Search for the cell housing the specified text and yield its [x, y] center coordinate. 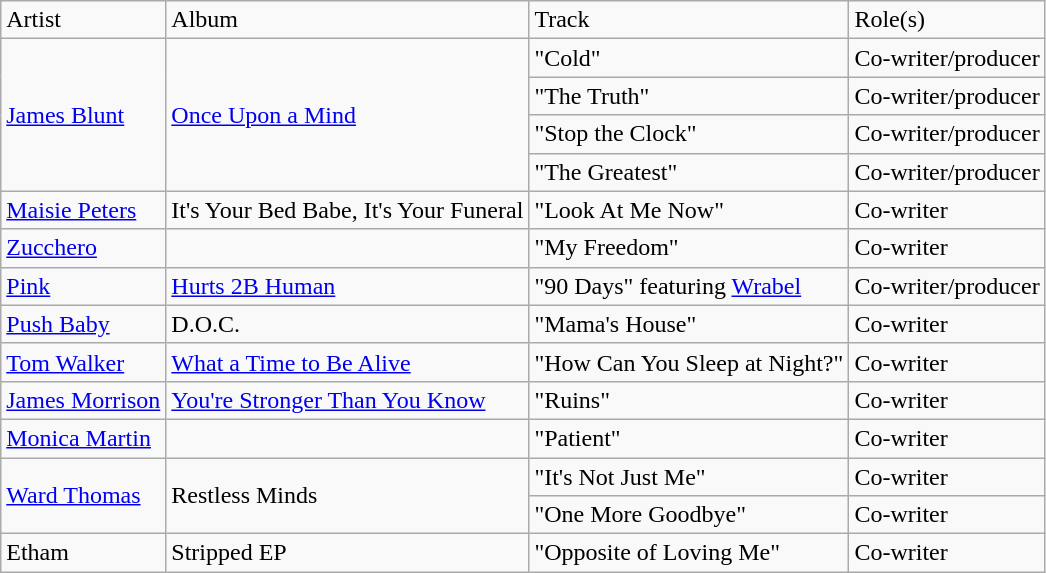
Role(s) [947, 20]
Zucchero [84, 248]
Hurts 2B Human [348, 286]
"Look At Me Now" [689, 210]
"The Greatest" [689, 172]
"My Freedom" [689, 248]
"Patient" [689, 438]
"Stop the Clock" [689, 134]
Tom Walker [84, 362]
Artist [84, 20]
James Blunt [84, 115]
"Mama's House" [689, 324]
You're Stronger Than You Know [348, 400]
Push Baby [84, 324]
What a Time to Be Alive [348, 362]
"The Truth" [689, 96]
Album [348, 20]
Track [689, 20]
"Ruins" [689, 400]
D.O.C. [348, 324]
"Cold" [689, 58]
It's Your Bed Babe, It's Your Funeral [348, 210]
Once Upon a Mind [348, 115]
"How Can You Sleep at Night?" [689, 362]
"One More Goodbye" [689, 515]
Stripped EP [348, 553]
Maisie Peters [84, 210]
Restless Minds [348, 496]
"90 Days" featuring Wrabel [689, 286]
Ward Thomas [84, 496]
"Opposite of Loving Me" [689, 553]
James Morrison [84, 400]
Etham [84, 553]
"It's Not Just Me" [689, 477]
Monica Martin [84, 438]
Pink [84, 286]
